Locate the cell with the specified text and output its [x, y] center coordinate. 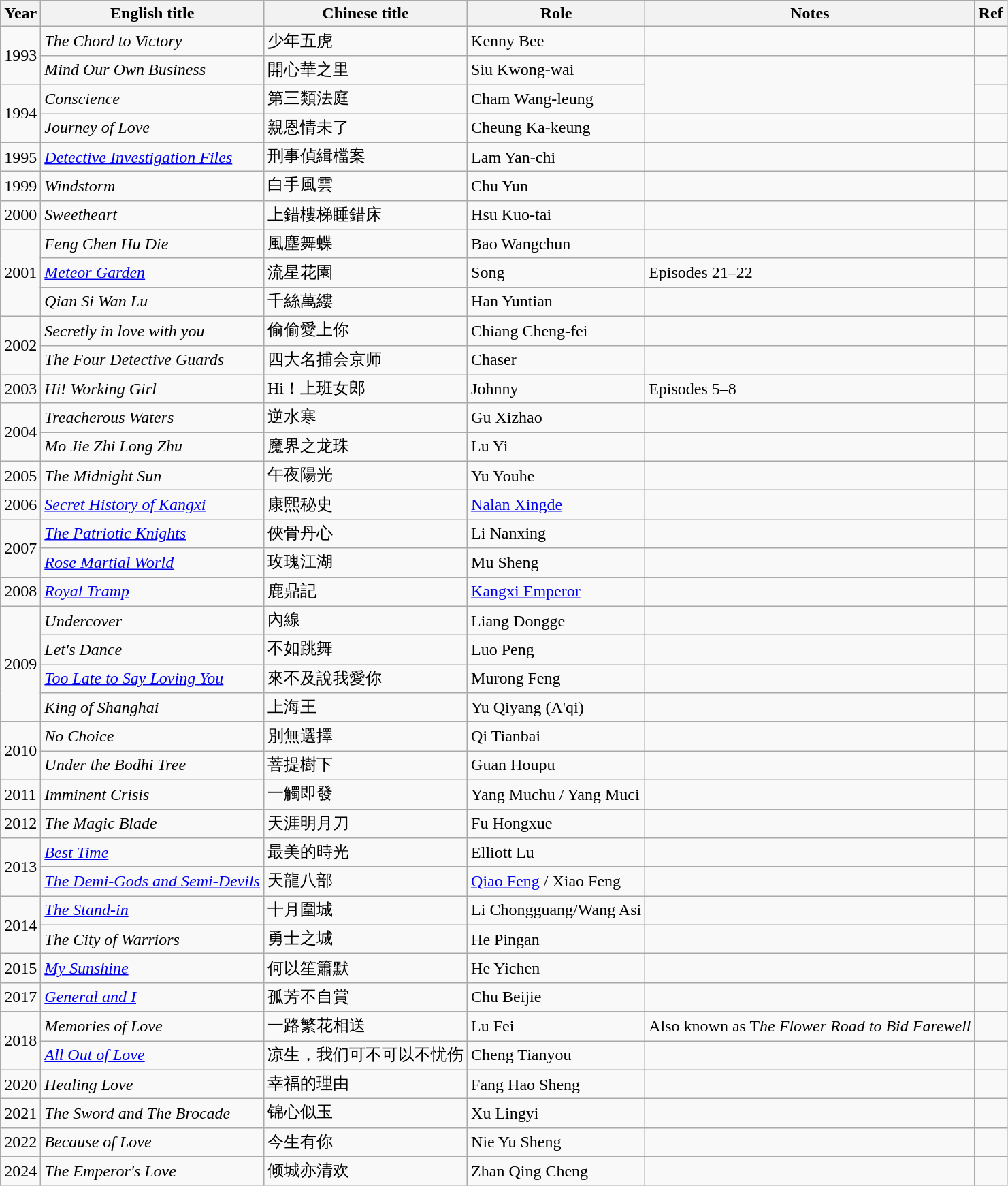
Royal Tramp [152, 592]
1993 [20, 56]
逆水寒 [365, 418]
天龍八部 [365, 881]
四大名捕会京师 [365, 359]
十月圍城 [365, 911]
Yang Muchu / Yang Muci [557, 794]
2014 [20, 925]
Han Yuntian [557, 302]
Chiang Cheng-fei [557, 331]
Lu Fei [557, 1027]
All Out of Love [152, 1055]
Cheng Tianyou [557, 1055]
2022 [20, 1142]
The Stand-in [152, 911]
Notes [810, 14]
俠骨丹心 [365, 534]
2012 [20, 824]
Also known as The Flower Road to Bid Farewell [810, 1027]
The Demi-Gods and Semi-Devils [152, 881]
The Emperor's Love [152, 1171]
Song [557, 272]
Li Nanxing [557, 534]
Mu Sheng [557, 562]
锦心似玉 [365, 1114]
Windstorm [152, 187]
2001 [20, 273]
魔界之龙珠 [365, 447]
別無選擇 [365, 737]
2005 [20, 475]
刑事偵緝檔案 [365, 157]
Qiao Feng / Xiao Feng [557, 881]
2018 [20, 1040]
Lam Yan-chi [557, 157]
Best Time [152, 852]
開心華之里 [365, 69]
Mind Our Own Business [152, 69]
Gu Xizhao [557, 418]
Cheung Ka-keung [557, 128]
康熙秘史 [365, 505]
Secretly in love with you [152, 331]
2003 [20, 389]
Memories of Love [152, 1027]
King of Shanghai [152, 708]
Chu Yun [557, 187]
少年五虎 [365, 41]
He Pingan [557, 940]
2008 [20, 592]
2020 [20, 1084]
Kenny Bee [557, 41]
2015 [20, 968]
Because of Love [152, 1142]
The Midnight Sun [152, 475]
Liang Dongge [557, 621]
Siu Kwong-wai [557, 69]
Rose Martial World [152, 562]
Episodes 5–8 [810, 389]
上海王 [365, 708]
Guan Houpu [557, 765]
2009 [20, 664]
The City of Warriors [152, 940]
Journey of Love [152, 128]
來不及說我愛你 [365, 678]
The Magic Blade [152, 824]
Undercover [152, 621]
Hi! Working Girl [152, 389]
Elliott Lu [557, 852]
Xu Lingyi [557, 1114]
2021 [20, 1114]
Yu Qiyang (A'qi) [557, 708]
Feng Chen Hu Die [152, 244]
The Patriotic Knights [152, 534]
Nie Yu Sheng [557, 1142]
Sweetheart [152, 215]
Cham Wang-leung [557, 99]
1995 [20, 157]
Zhan Qing Cheng [557, 1171]
Hi！上班女郎 [365, 389]
2010 [20, 750]
風塵舞蝶 [365, 244]
不如跳舞 [365, 650]
Detective Investigation Files [152, 157]
Ref [991, 14]
倾城亦清欢 [365, 1171]
天涯明月刀 [365, 824]
The Chord to Victory [152, 41]
白手風雲 [365, 187]
Qian Si Wan Lu [152, 302]
Conscience [152, 99]
Mo Jie Zhi Long Zhu [152, 447]
Treacherous Waters [152, 418]
Chaser [557, 359]
Hsu Kuo-tai [557, 215]
幸福的理由 [365, 1084]
第三類法庭 [365, 99]
最美的時光 [365, 852]
English title [152, 14]
玫瑰江湖 [365, 562]
Let's Dance [152, 650]
Kangxi Emperor [557, 592]
上錯樓梯睡錯床 [365, 215]
今生有你 [365, 1142]
2002 [20, 344]
My Sunshine [152, 968]
He Yichen [557, 968]
2004 [20, 432]
Chu Beijie [557, 997]
親恩情未了 [365, 128]
Luo Peng [557, 650]
2013 [20, 867]
1999 [20, 187]
何以笙簫默 [365, 968]
偷偷愛上你 [365, 331]
Year [20, 14]
Nalan Xingde [557, 505]
Episodes 21–22 [810, 272]
Lu Yi [557, 447]
The Four Detective Guards [152, 359]
General and I [152, 997]
Under the Bodhi Tree [152, 765]
Secret History of Kangxi [152, 505]
勇士之城 [365, 940]
內線 [365, 621]
Imminent Crisis [152, 794]
千絲萬縷 [365, 302]
菩提樹下 [365, 765]
Meteor Garden [152, 272]
Bao Wangchun [557, 244]
鹿鼎記 [365, 592]
Too Late to Say Loving You [152, 678]
凉生，我们可不可以不忧伤 [365, 1055]
流星花園 [365, 272]
午夜陽光 [365, 475]
2007 [20, 547]
Li Chongguang/Wang Asi [557, 911]
Healing Love [152, 1084]
Chinese title [365, 14]
The Sword and The Brocade [152, 1114]
一觸即發 [365, 794]
Role [557, 14]
孤芳不自賞 [365, 997]
Fang Hao Sheng [557, 1084]
2006 [20, 505]
2000 [20, 215]
Fu Hongxue [557, 824]
Murong Feng [557, 678]
2024 [20, 1171]
Yu Youhe [557, 475]
2017 [20, 997]
Qi Tianbai [557, 737]
2011 [20, 794]
1994 [20, 113]
一路繁花相送 [365, 1027]
Johnny [557, 389]
No Choice [152, 737]
